Search for the cell housing the specified text and yield its [X, Y] center coordinate. 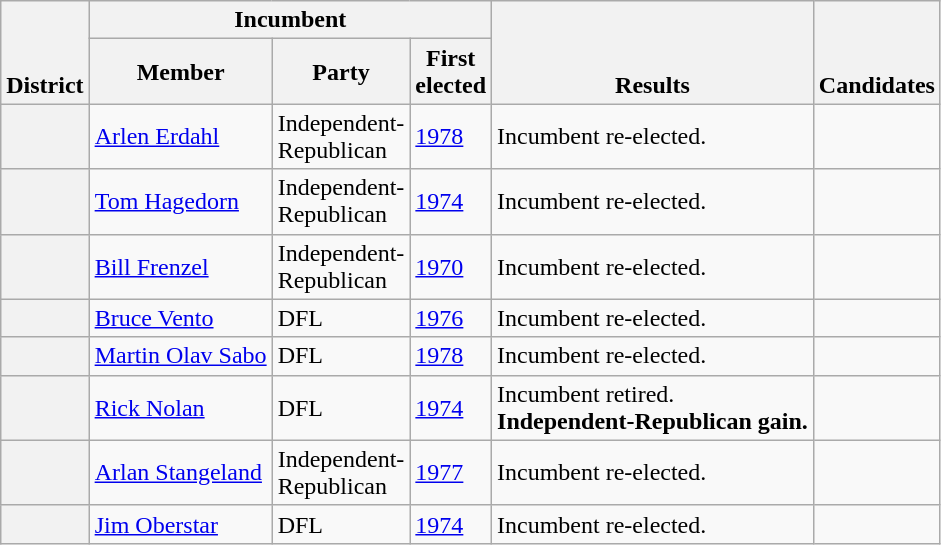
Martin Olav Sabo [180, 356]
Incumbent [290, 20]
Member [180, 72]
Arlan Stangeland [180, 472]
Bill Frenzel [180, 266]
Jim Oberstar [180, 524]
Party [341, 72]
Tom Hagedorn [180, 202]
Incumbent retired.Independent-Republican gain. [653, 408]
1970 [451, 266]
1977 [451, 472]
Results [653, 52]
Rick Nolan [180, 408]
Candidates [876, 52]
Bruce Vento [180, 318]
Firstelected [451, 72]
1976 [451, 318]
District [45, 52]
Arlen Erdahl [180, 136]
